Locate the cell with the specified text and output its [X, Y] center coordinate. 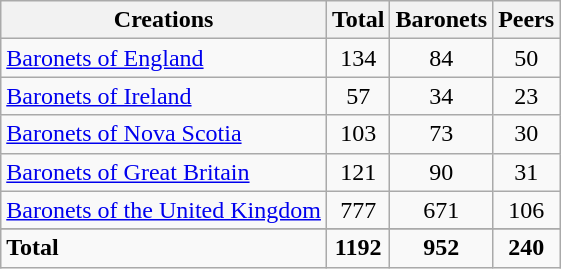
90 [442, 172]
50 [526, 58]
Baronets of Great Britain [164, 172]
23 [526, 96]
106 [526, 210]
31 [526, 172]
Baronets of the United Kingdom [164, 210]
Baronets of England [164, 58]
134 [358, 58]
Peers [526, 20]
57 [358, 96]
84 [442, 58]
Creations [164, 20]
30 [526, 134]
671 [442, 210]
Baronets of Nova Scotia [164, 134]
952 [442, 248]
34 [442, 96]
1192 [358, 248]
Baronets of Ireland [164, 96]
73 [442, 134]
103 [358, 134]
240 [526, 248]
121 [358, 172]
777 [358, 210]
Baronets [442, 20]
